Find where the given text appears and provide that cell's center as (x, y) coordinate. 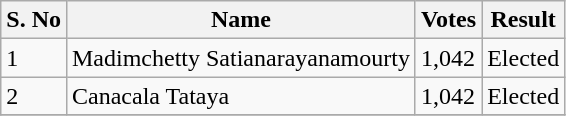
1 (34, 58)
Canacala Tataya (240, 96)
S. No (34, 20)
Result (524, 20)
Votes (448, 20)
2 (34, 96)
Name (240, 20)
Madimchetty Satianarayanamourty (240, 58)
